Identify which cell holds the provided text, then report its (X, Y) central coordinate. 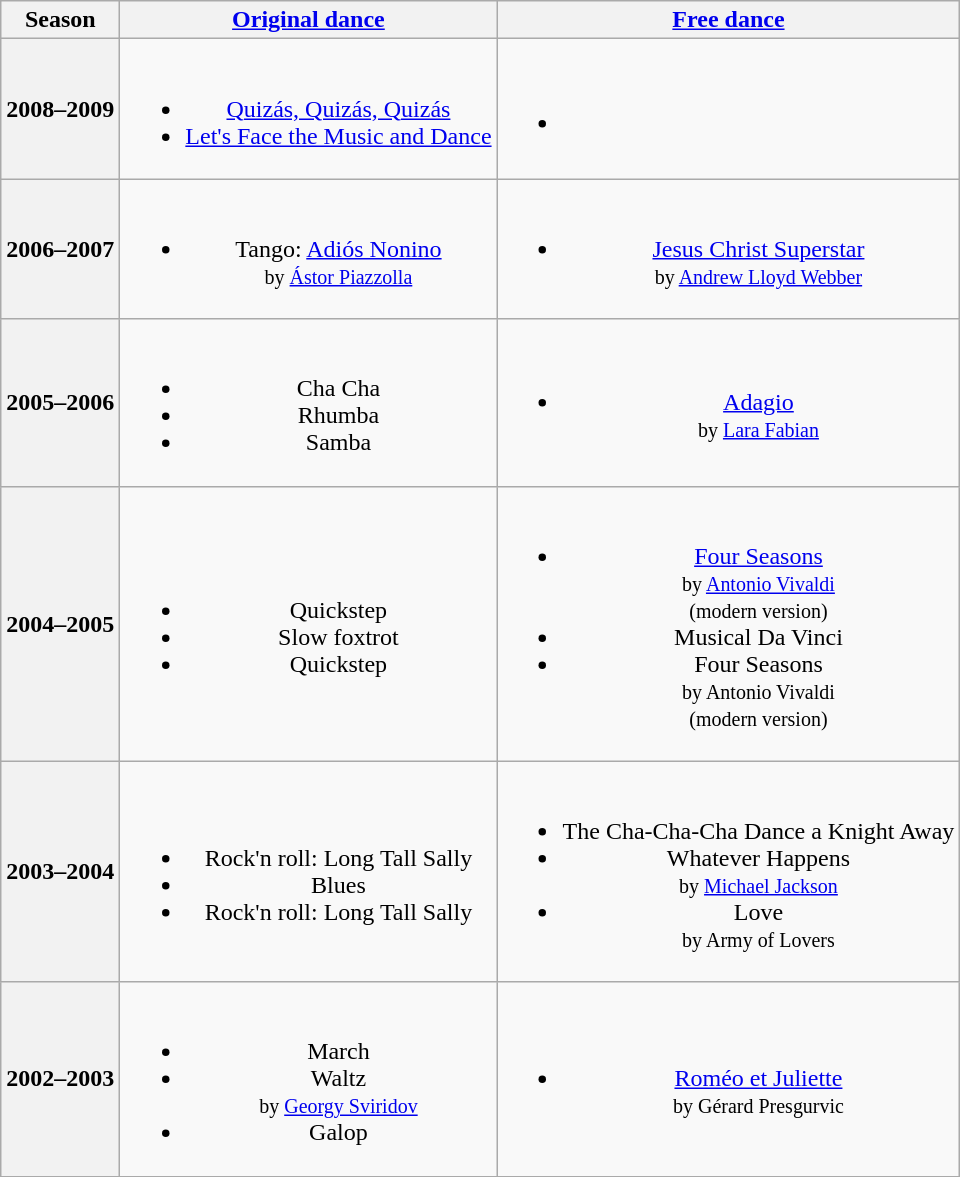
2003–2004 (60, 872)
MarchWaltz by Georgy Sviridov Galop (308, 1079)
2002–2003 (60, 1079)
2005–2006 (60, 402)
Season (60, 20)
Quizás, Quizás, QuizásLet's Face the Music and Dance (308, 109)
Tango: Adiós Nonino by Ástor Piazzolla (308, 249)
Adagio by Lara Fabian (728, 402)
Free dance (728, 20)
2004–2005 (60, 624)
Four Seasons by Antonio Vivaldi (modern version) Musical Da VinciFour Seasons by Antonio Vivaldi (modern version) (728, 624)
Cha ChaRhumbaSamba (308, 402)
The Cha-Cha-Cha Dance a Knight AwayWhatever Happens by Michael Jackson Love by Army of Lovers (728, 872)
Jesus Christ Superstar by Andrew Lloyd Webber (728, 249)
2006–2007 (60, 249)
Original dance (308, 20)
2008–2009 (60, 109)
QuickstepSlow foxtrotQuickstep (308, 624)
Roméo et Juliette by Gérard Presgurvic (728, 1079)
Rock'n roll: Long Tall SallyBluesRock'n roll: Long Tall Sally (308, 872)
